From the cell containing the given text, extract its center point as [x, y] coordinate. 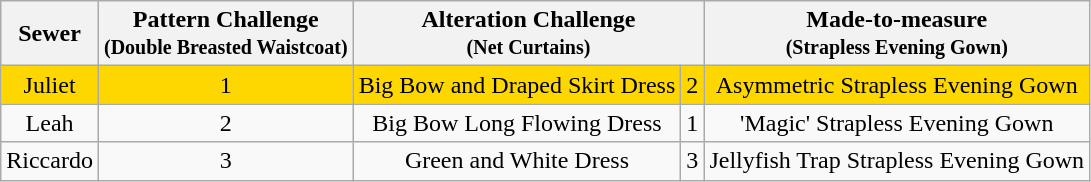
Jellyfish Trap Strapless Evening Gown [897, 161]
Asymmetric Strapless Evening Gown [897, 85]
Alteration Challenge(Net Curtains) [528, 34]
Juliet [50, 85]
Riccardo [50, 161]
'Magic' Strapless Evening Gown [897, 123]
Pattern Challenge(Double Breasted Waistcoat) [226, 34]
Big Bow and Draped Skirt Dress [517, 85]
Green and White Dress [517, 161]
Sewer [50, 34]
Leah [50, 123]
Big Bow Long Flowing Dress [517, 123]
Made-to-measure(Strapless Evening Gown) [897, 34]
